Scan for the cell matching the given text and deliver its [x, y] coordinate at center. 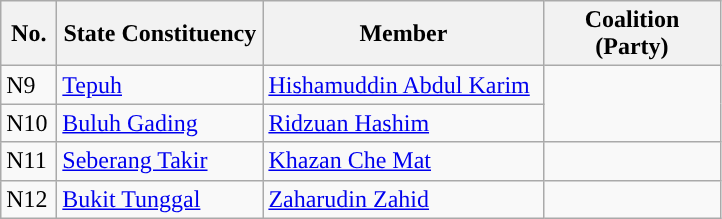
N12 [29, 199]
Tepuh [160, 85]
Zaharudin Zahid [404, 199]
Member [404, 34]
N10 [29, 123]
Coalition (Party) [632, 34]
Khazan Che Mat [404, 161]
Seberang Takir [160, 161]
Ridzuan Hashim [404, 123]
N11 [29, 161]
State Constituency [160, 34]
Hishamuddin Abdul Karim [404, 85]
N9 [29, 85]
Bukit Tunggal [160, 199]
No. [29, 34]
Buluh Gading [160, 123]
